Capture the cell that displays the provided text and extract its [x, y] central coordinate. 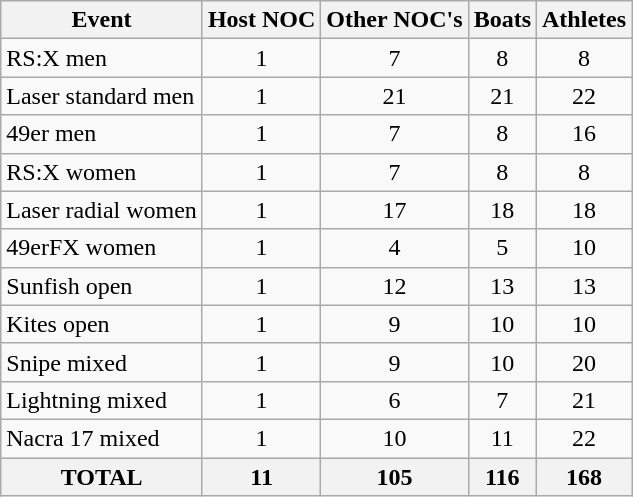
RS:X women [102, 172]
49er men [102, 134]
17 [394, 210]
Host NOC [261, 20]
Other NOC's [394, 20]
Athletes [584, 20]
12 [394, 286]
5 [502, 248]
116 [502, 477]
4 [394, 248]
Laser radial women [102, 210]
20 [584, 362]
168 [584, 477]
Boats [502, 20]
Nacra 17 mixed [102, 438]
TOTAL [102, 477]
Sunfish open [102, 286]
Laser standard men [102, 96]
16 [584, 134]
6 [394, 400]
Lightning mixed [102, 400]
49erFX women [102, 248]
RS:X men [102, 58]
Kites open [102, 324]
Snipe mixed [102, 362]
105 [394, 477]
Event [102, 20]
